Return the (X, Y) coordinate for the center point of the cell that contains the specified text.  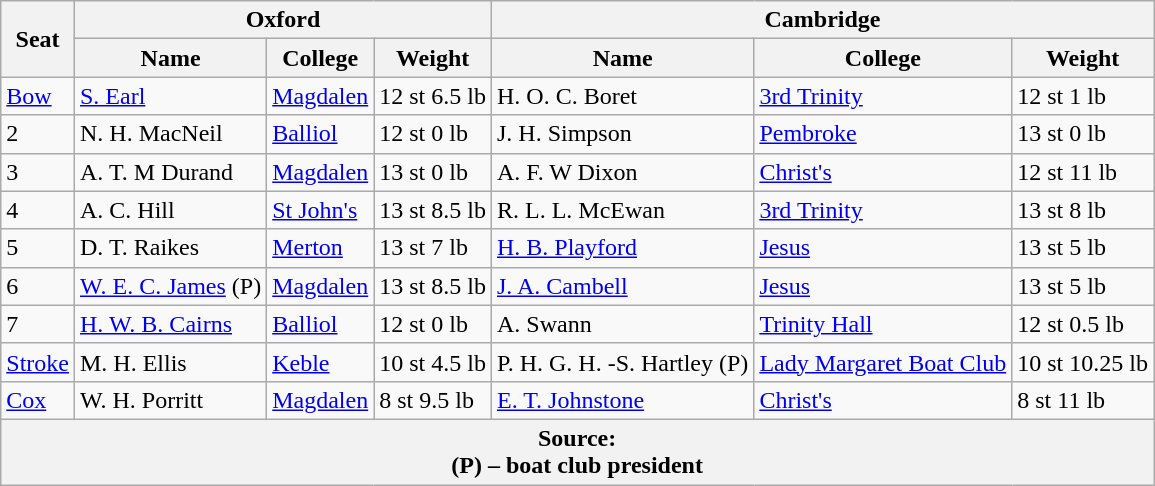
12 st 6.5 lb (433, 96)
6 (38, 286)
7 (38, 324)
Bow (38, 96)
H. W. B. Cairns (170, 324)
D. T. Raikes (170, 248)
Seat (38, 39)
12 st 1 lb (1083, 96)
13 st 7 lb (433, 248)
P. H. G. H. -S. Hartley (P) (622, 362)
M. H. Ellis (170, 362)
S. Earl (170, 96)
Source:(P) – boat club president (578, 452)
Merton (320, 248)
3 (38, 172)
13 st 8 lb (1083, 210)
Stroke (38, 362)
St John's (320, 210)
E. T. Johnstone (622, 400)
W. H. Porritt (170, 400)
A. T. M Durand (170, 172)
12 st 11 lb (1083, 172)
Cambridge (822, 20)
8 st 9.5 lb (433, 400)
8 st 11 lb (1083, 400)
H. B. Playford (622, 248)
W. E. C. James (P) (170, 286)
A. F. W Dixon (622, 172)
R. L. L. McEwan (622, 210)
Oxford (282, 20)
12 st 0.5 lb (1083, 324)
Pembroke (883, 134)
Keble (320, 362)
4 (38, 210)
5 (38, 248)
10 st 10.25 lb (1083, 362)
H. O. C. Boret (622, 96)
A. Swann (622, 324)
2 (38, 134)
10 st 4.5 lb (433, 362)
N. H. MacNeil (170, 134)
A. C. Hill (170, 210)
Trinity Hall (883, 324)
J. A. Cambell (622, 286)
J. H. Simpson (622, 134)
Cox (38, 400)
Lady Margaret Boat Club (883, 362)
